Provide the (X, Y) coordinate of the cell's center where the given text is located.  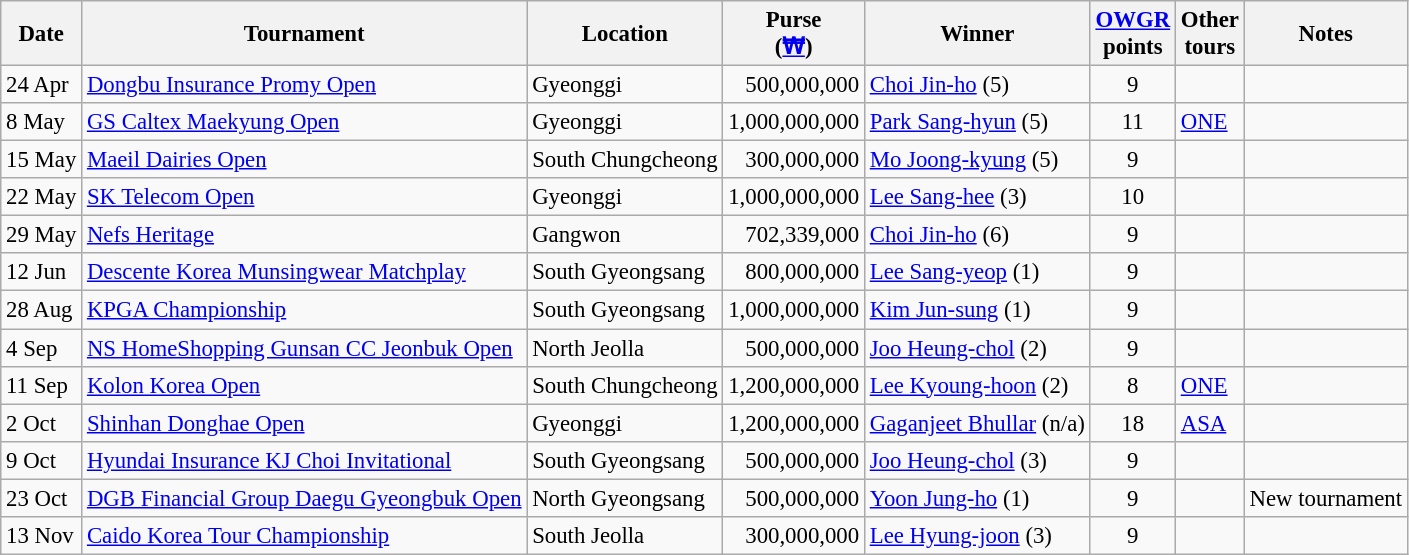
Choi Jin-ho (6) (977, 235)
15 May (42, 160)
702,339,000 (794, 235)
KPGA Championship (304, 310)
Tournament (304, 34)
18 (1132, 423)
Mo Joong-kyung (5) (977, 160)
Winner (977, 34)
Lee Kyoung-hoon (2) (977, 385)
Kim Jun-sung (1) (977, 310)
Date (42, 34)
Choi Jin-ho (5) (977, 85)
Gaganjeet Bhullar (n/a) (977, 423)
Othertours (1210, 34)
10 (1132, 197)
12 Jun (42, 273)
Dongbu Insurance Promy Open (304, 85)
DGB Financial Group Daegu Gyeongbuk Open (304, 498)
8 (1132, 385)
2 Oct (42, 423)
Lee Sang-yeop (1) (977, 273)
8 May (42, 122)
9 Oct (42, 460)
Notes (1326, 34)
Descente Korea Munsingwear Matchplay (304, 273)
29 May (42, 235)
Purse(₩) (794, 34)
Hyundai Insurance KJ Choi Invitational (304, 460)
Shinhan Donghae Open (304, 423)
GS Caltex Maekyung Open (304, 122)
SK Telecom Open (304, 197)
Joo Heung-chol (3) (977, 460)
Nefs Heritage (304, 235)
22 May (42, 197)
Lee Hyung-joon (3) (977, 536)
800,000,000 (794, 273)
Caido Korea Tour Championship (304, 536)
OWGRpoints (1132, 34)
Joo Heung-chol (2) (977, 348)
4 Sep (42, 348)
Yoon Jung-ho (1) (977, 498)
South Jeolla (625, 536)
23 Oct (42, 498)
11 Sep (42, 385)
North Jeolla (625, 348)
New tournament (1326, 498)
Maeil Dairies Open (304, 160)
24 Apr (42, 85)
28 Aug (42, 310)
11 (1132, 122)
Park Sang-hyun (5) (977, 122)
NS HomeShopping Gunsan CC Jeonbuk Open (304, 348)
North Gyeongsang (625, 498)
ASA (1210, 423)
Gangwon (625, 235)
13 Nov (42, 536)
Location (625, 34)
Lee Sang-hee (3) (977, 197)
Kolon Korea Open (304, 385)
